Output the (x, y) coordinate of the center of the cell containing the given text.  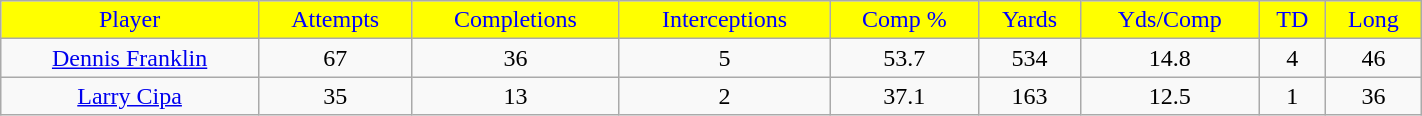
2 (724, 96)
Attempts (334, 20)
5 (724, 58)
37.1 (904, 96)
534 (1029, 58)
Comp % (904, 20)
TD (1292, 20)
67 (334, 58)
163 (1029, 96)
46 (1374, 58)
Long (1374, 20)
Yards (1029, 20)
12.5 (1170, 96)
Yds/Comp (1170, 20)
Interceptions (724, 20)
14.8 (1170, 58)
4 (1292, 58)
53.7 (904, 58)
Player (130, 20)
Completions (516, 20)
Dennis Franklin (130, 58)
1 (1292, 96)
Larry Cipa (130, 96)
13 (516, 96)
35 (334, 96)
